Pinpoint the cell where the given text exists, returning its (X, Y) midpoint coordinate. 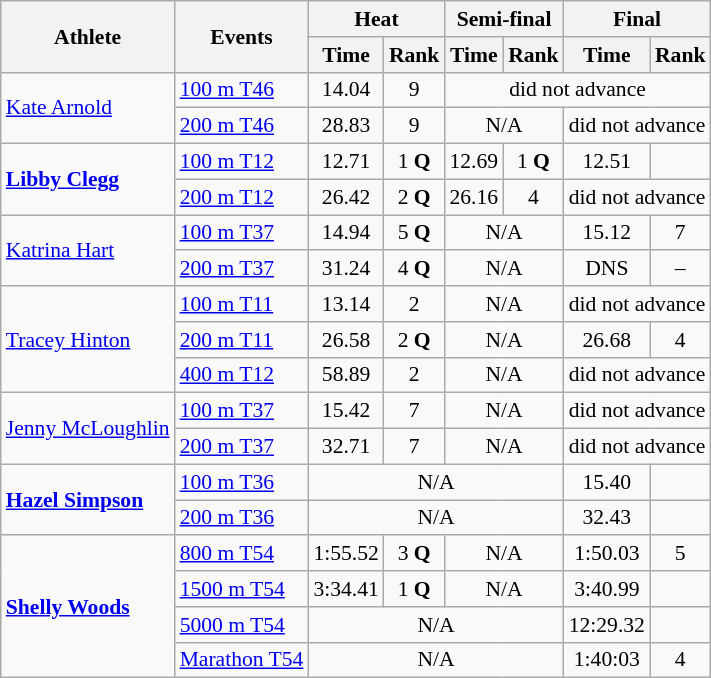
800 m T54 (242, 554)
32.71 (346, 447)
Semi-final (504, 19)
100 m T11 (242, 304)
100 m T36 (242, 482)
26.68 (607, 340)
Tracey Hinton (88, 340)
100 m T12 (242, 162)
Katrina Hart (88, 250)
Shelly Woods (88, 607)
3 Q (414, 554)
58.89 (346, 375)
1500 m T54 (242, 589)
14.04 (346, 90)
Hazel Simpson (88, 500)
15.42 (346, 411)
15.12 (607, 233)
31.24 (346, 269)
Jenny McLoughlin (88, 428)
26.16 (474, 197)
12:29.32 (607, 625)
Final (638, 19)
13.14 (346, 304)
26.58 (346, 340)
12.71 (346, 162)
– (680, 269)
DNS (607, 269)
5 (680, 554)
4 Q (414, 269)
12.51 (607, 162)
3:34.41 (346, 589)
1:50.03 (607, 554)
Marathon T54 (242, 660)
Heat (376, 19)
Events (242, 36)
15.40 (607, 482)
26.42 (346, 197)
200 m T46 (242, 126)
12.69 (474, 162)
3:40.99 (607, 589)
28.83 (346, 126)
400 m T12 (242, 375)
5 Q (414, 233)
200 m T12 (242, 197)
100 m T46 (242, 90)
14.94 (346, 233)
32.43 (607, 518)
5000 m T54 (242, 625)
200 m T11 (242, 340)
200 m T36 (242, 518)
1:40:03 (607, 660)
Libby Clegg (88, 180)
Kate Arnold (88, 108)
Athlete (88, 36)
1:55.52 (346, 554)
